Locate the cell with the specified text and output its (X, Y) center coordinate. 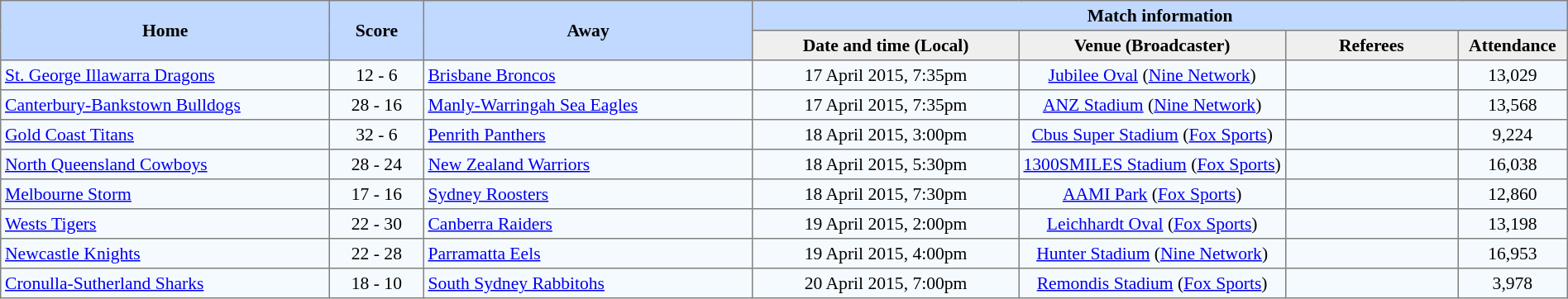
Home (165, 31)
Referees (1371, 45)
1300SMILES Stadium (Fox Sports) (1152, 164)
32 - 6 (377, 135)
3,978 (1513, 283)
Remondis Stadium (Fox Sports) (1152, 283)
Canterbury-Bankstown Bulldogs (165, 105)
18 - 10 (377, 283)
Wests Tigers (165, 224)
12 - 6 (377, 75)
17 - 16 (377, 194)
South Sydney Rabbitohs (588, 283)
Canberra Raiders (588, 224)
Newcastle Knights (165, 254)
AAMI Park (Fox Sports) (1152, 194)
St. George Illawarra Dragons (165, 75)
Sydney Roosters (588, 194)
ANZ Stadium (Nine Network) (1152, 105)
Away (588, 31)
Cbus Super Stadium (Fox Sports) (1152, 135)
28 - 16 (377, 105)
13,029 (1513, 75)
Melbourne Storm (165, 194)
Match information (1159, 16)
28 - 24 (377, 164)
Attendance (1513, 45)
20 April 2015, 7:00pm (886, 283)
13,198 (1513, 224)
New Zealand Warriors (588, 164)
Brisbane Broncos (588, 75)
22 - 30 (377, 224)
9,224 (1513, 135)
Hunter Stadium (Nine Network) (1152, 254)
16,038 (1513, 164)
Gold Coast Titans (165, 135)
13,568 (1513, 105)
16,953 (1513, 254)
Leichhardt Oval (Fox Sports) (1152, 224)
12,860 (1513, 194)
18 April 2015, 5:30pm (886, 164)
Jubilee Oval (Nine Network) (1152, 75)
22 - 28 (377, 254)
North Queensland Cowboys (165, 164)
19 April 2015, 4:00pm (886, 254)
18 April 2015, 7:30pm (886, 194)
Date and time (Local) (886, 45)
Score (377, 31)
Manly-Warringah Sea Eagles (588, 105)
Cronulla-Sutherland Sharks (165, 283)
18 April 2015, 3:00pm (886, 135)
Venue (Broadcaster) (1152, 45)
Penrith Panthers (588, 135)
19 April 2015, 2:00pm (886, 224)
Parramatta Eels (588, 254)
